Find where the given text appears and provide that cell's center as [X, Y] coordinate. 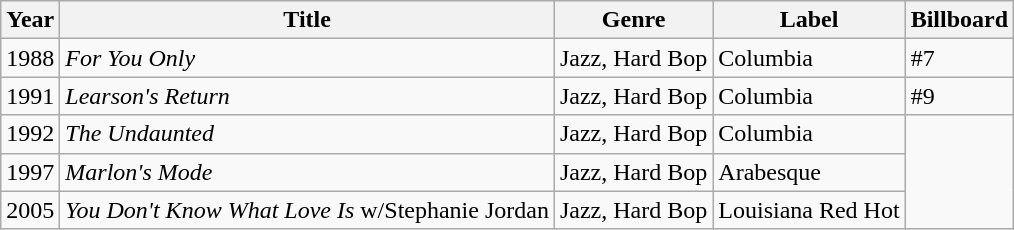
1988 [30, 58]
For You Only [308, 58]
1991 [30, 96]
Title [308, 20]
Label [809, 20]
#7 [959, 58]
Louisiana Red Hot [809, 210]
Billboard [959, 20]
Learson's Return [308, 96]
Genre [633, 20]
1997 [30, 172]
1992 [30, 134]
Marlon's Mode [308, 172]
You Don't Know What Love Is w/Stephanie Jordan [308, 210]
Arabesque [809, 172]
Year [30, 20]
The Undaunted [308, 134]
#9 [959, 96]
2005 [30, 210]
